Locate the cell with the specified text and output its [X, Y] center coordinate. 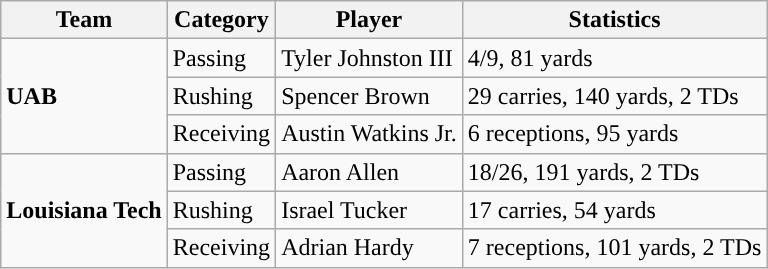
4/9, 81 yards [614, 58]
Adrian Hardy [370, 248]
17 carries, 54 yards [614, 210]
7 receptions, 101 yards, 2 TDs [614, 248]
Aaron Allen [370, 172]
Player [370, 20]
UAB [84, 96]
Statistics [614, 20]
Category [221, 20]
Tyler Johnston III [370, 58]
18/26, 191 yards, 2 TDs [614, 172]
6 receptions, 95 yards [614, 134]
Israel Tucker [370, 210]
Austin Watkins Jr. [370, 134]
Louisiana Tech [84, 210]
Team [84, 20]
Spencer Brown [370, 96]
29 carries, 140 yards, 2 TDs [614, 96]
